Pinpoint the cell where the given text exists, returning its (x, y) midpoint coordinate. 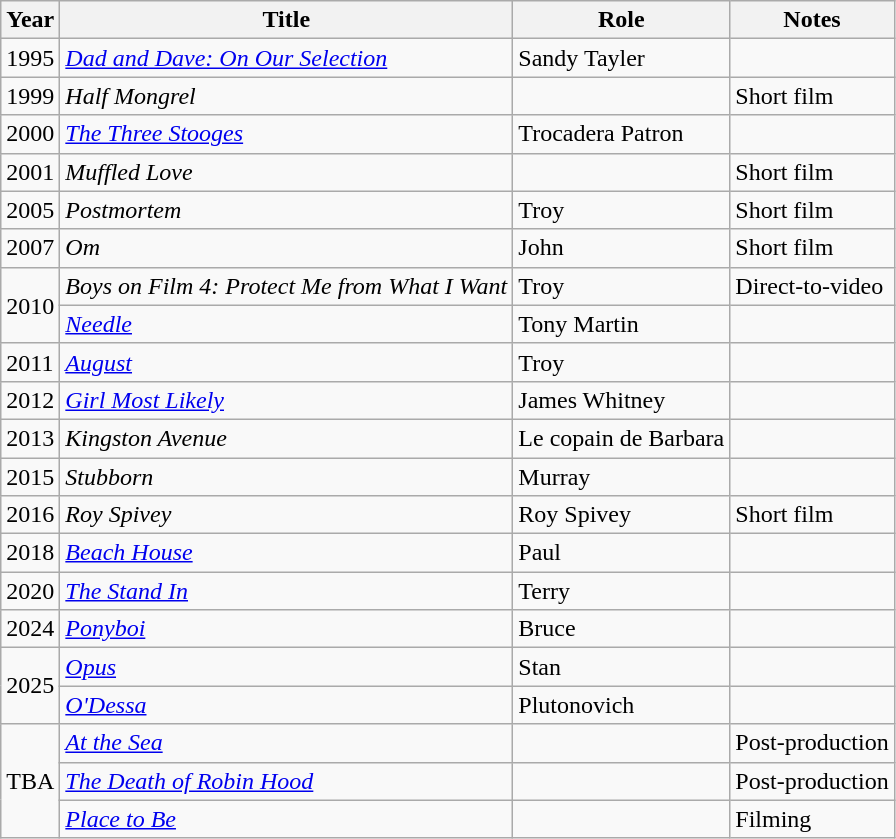
2007 (30, 248)
Sandy Tayler (622, 58)
TBA (30, 781)
Muffled Love (286, 172)
O'Dessa (286, 705)
John (622, 248)
Stan (622, 667)
Paul (622, 553)
Kingston Avenue (286, 438)
Le copain de Barbara (622, 438)
Place to Be (286, 819)
Girl Most Likely (286, 400)
2012 (30, 400)
1999 (30, 96)
Trocadera Patron (622, 134)
Postmortem (286, 210)
August (286, 362)
Beach House (286, 553)
Om (286, 248)
The Stand In (286, 591)
Direct-to-video (812, 286)
Filming (812, 819)
Terry (622, 591)
Needle (286, 324)
The Death of Robin Hood (286, 781)
Bruce (622, 629)
2018 (30, 553)
Plutonovich (622, 705)
2015 (30, 477)
2001 (30, 172)
Stubborn (286, 477)
2010 (30, 305)
2016 (30, 515)
2005 (30, 210)
1995 (30, 58)
James Whitney (622, 400)
2025 (30, 686)
2020 (30, 591)
Notes (812, 20)
The Three Stooges (286, 134)
2024 (30, 629)
Title (286, 20)
Tony Martin (622, 324)
Dad and Dave: On Our Selection (286, 58)
2000 (30, 134)
Opus (286, 667)
Year (30, 20)
Half Mongrel (286, 96)
Role (622, 20)
Murray (622, 477)
Ponyboi (286, 629)
Boys on Film 4: Protect Me from What I Want (286, 286)
At the Sea (286, 743)
2011 (30, 362)
2013 (30, 438)
